Locate the cell with the specified text and output its (x, y) center coordinate. 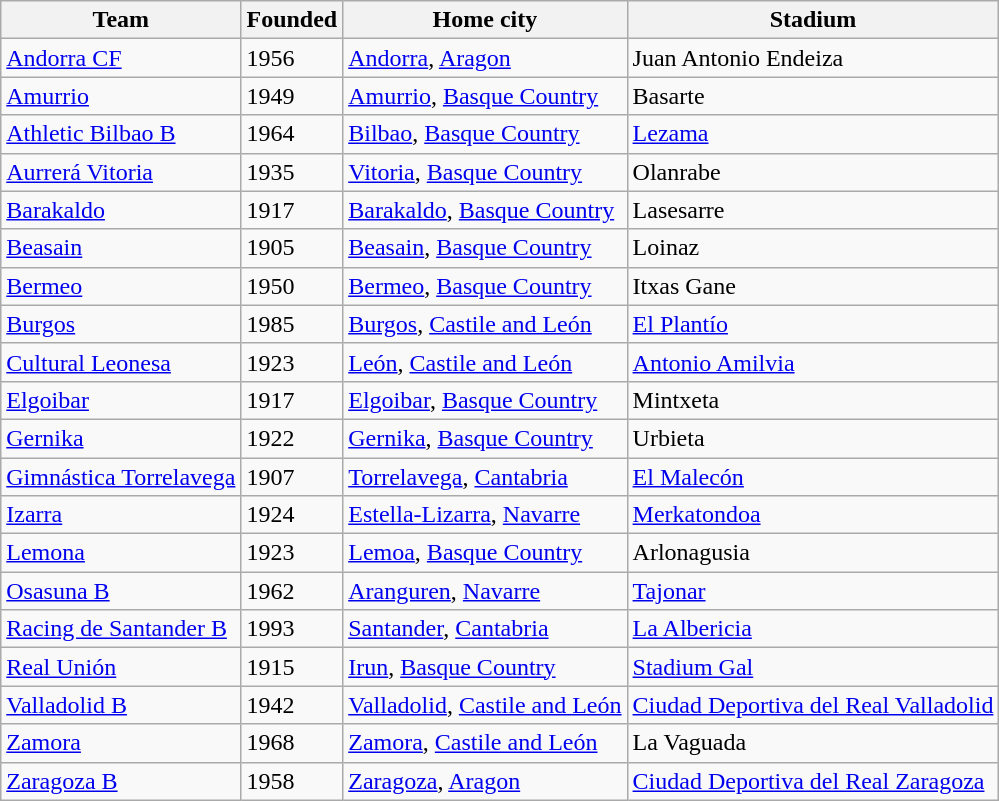
Andorra, Aragon (485, 58)
Vitoria, Basque Country (485, 172)
Lemona (121, 553)
Arlonagusia (813, 553)
Elgoibar (121, 400)
Elgoibar, Basque Country (485, 400)
1922 (292, 438)
Cultural Leonesa (121, 362)
Barakaldo, Basque Country (485, 210)
Zaragoza, Aragon (485, 781)
Lezama (813, 134)
Racing de Santander B (121, 629)
Gimnástica Torrelavega (121, 477)
Burgos (121, 324)
1993 (292, 629)
Zaragoza B (121, 781)
Olanrabe (813, 172)
Ciudad Deportiva del Real Zaragoza (813, 781)
Juan Antonio Endeiza (813, 58)
1915 (292, 667)
Amurrio, Basque Country (485, 96)
Bermeo (121, 286)
Founded (292, 20)
Bilbao, Basque Country (485, 134)
Valladolid, Castile and León (485, 705)
1949 (292, 96)
Osasuna B (121, 591)
Home city (485, 20)
Estella-Lizarra, Navarre (485, 515)
Zamora (121, 743)
Loinaz (813, 248)
El Malecón (813, 477)
1905 (292, 248)
Team (121, 20)
1968 (292, 743)
Beasain, Basque Country (485, 248)
1907 (292, 477)
Amurrio (121, 96)
Aranguren, Navarre (485, 591)
Athletic Bilbao B (121, 134)
Itxas Gane (813, 286)
Antonio Amilvia (813, 362)
1942 (292, 705)
1956 (292, 58)
1962 (292, 591)
1964 (292, 134)
Mintxeta (813, 400)
La Albericia (813, 629)
Stadium (813, 20)
1985 (292, 324)
Urbieta (813, 438)
Burgos, Castile and León (485, 324)
Barakaldo (121, 210)
Merkatondoa (813, 515)
Bermeo, Basque Country (485, 286)
Stadium Gal (813, 667)
Andorra CF (121, 58)
Valladolid B (121, 705)
Irun, Basque Country (485, 667)
Santander, Cantabria (485, 629)
Torrelavega, Cantabria (485, 477)
Basarte (813, 96)
Gernika (121, 438)
León, Castile and León (485, 362)
Lasesarre (813, 210)
1950 (292, 286)
Beasain (121, 248)
Gernika, Basque Country (485, 438)
Lemoa, Basque Country (485, 553)
La Vaguada (813, 743)
Izarra (121, 515)
Tajonar (813, 591)
1958 (292, 781)
Real Unión (121, 667)
Zamora, Castile and León (485, 743)
El Plantío (813, 324)
Ciudad Deportiva del Real Valladolid (813, 705)
1935 (292, 172)
1924 (292, 515)
Aurrerá Vitoria (121, 172)
